Determine the (x, y) coordinate at the center of the cell enclosing the given text.  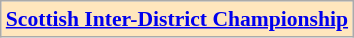
Scottish Inter-District Championship (177, 19)
